Output the (X, Y) coordinate of the center of the cell containing the given text.  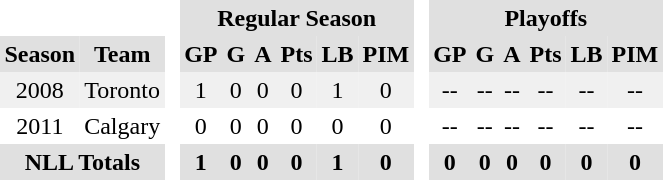
2011 (40, 126)
Season (40, 54)
Playoffs (546, 18)
Calgary (122, 126)
Toronto (122, 90)
2008 (40, 90)
Team (122, 54)
NLL Totals (82, 162)
Regular Season (297, 18)
